Extract the (x, y) coordinate from the center of the cell holding the provided text.  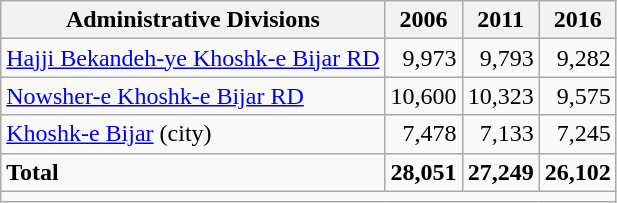
Nowsher-e Khoshk-e Bijar RD (193, 96)
10,323 (500, 96)
Khoshk-e Bijar (city) (193, 134)
7,478 (424, 134)
9,973 (424, 58)
Administrative Divisions (193, 20)
2016 (578, 20)
2006 (424, 20)
Hajji Bekandeh-ye Khoshk-e Bijar RD (193, 58)
9,282 (578, 58)
7,133 (500, 134)
9,793 (500, 58)
26,102 (578, 172)
2011 (500, 20)
Total (193, 172)
7,245 (578, 134)
27,249 (500, 172)
10,600 (424, 96)
9,575 (578, 96)
28,051 (424, 172)
